Output the [x, y] coordinate of the center of the cell containing the given text.  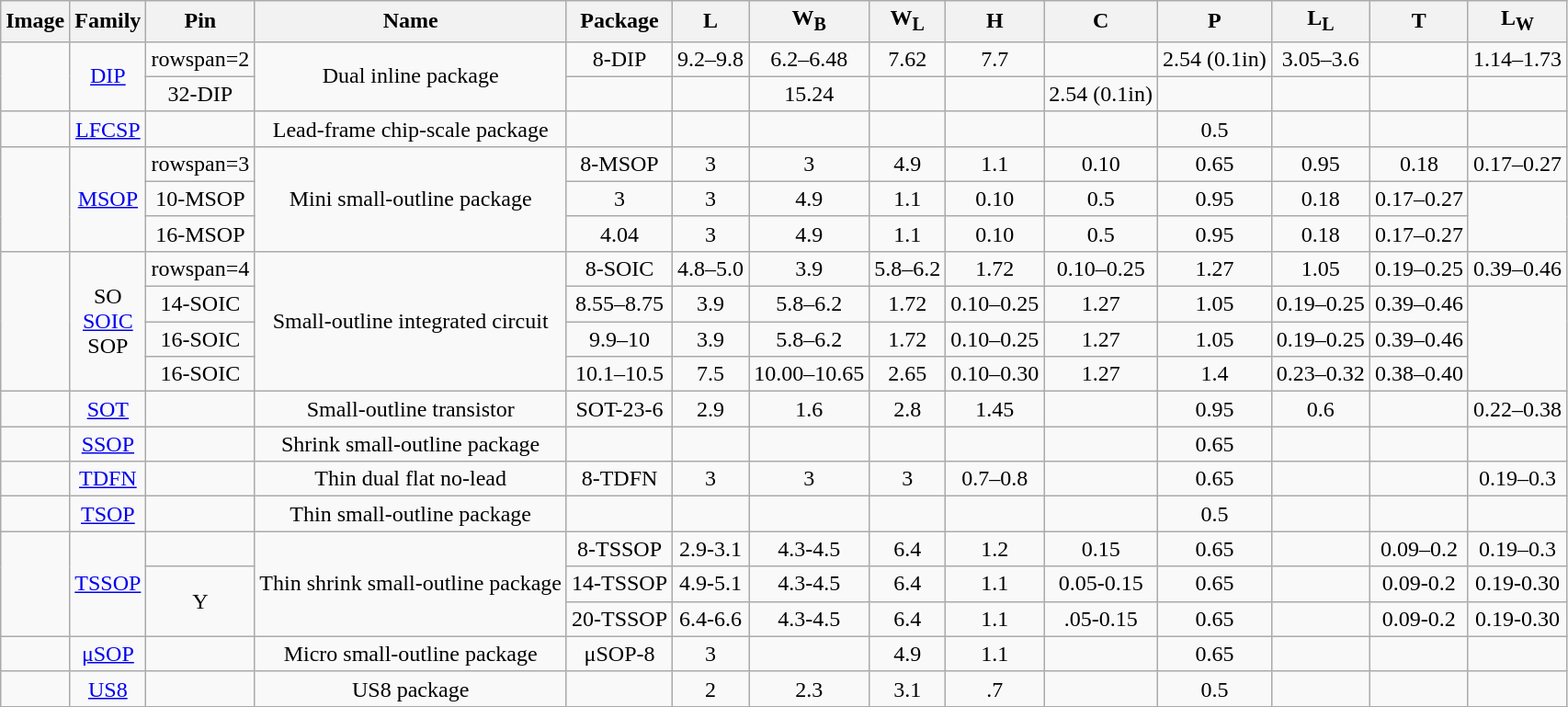
Y [200, 601]
2.3 [809, 689]
LW [1517, 21]
Image [35, 21]
SSOP [108, 444]
WL [908, 21]
WB [809, 21]
US8 [108, 689]
1.45 [994, 409]
0.05-0.15 [1101, 584]
15.24 [809, 94]
.7 [994, 689]
TSSOP [108, 584]
14-SOIC [200, 304]
2.9 [711, 409]
10.1–10.5 [619, 374]
4.8–5.0 [711, 268]
rowspan=4 [200, 268]
14-TSSOP [619, 584]
rowspan=2 [200, 59]
Thin shrink small-outline package [411, 584]
SOSOICSOP [108, 321]
8-SOIC [619, 268]
LFCSP [108, 129]
Family [108, 21]
.05-0.15 [1101, 619]
Dual inline package [411, 76]
Micro small-outline package [411, 654]
0.22–0.38 [1517, 409]
1.14–1.73 [1517, 59]
32-DIP [200, 94]
Thin dual flat no-lead [411, 479]
0.09–0.2 [1419, 549]
0.38–0.40 [1419, 374]
T [1419, 21]
Small-outline integrated circuit [411, 321]
Shrink small-outline package [411, 444]
4.04 [619, 234]
3.05–3.6 [1320, 59]
8.55–8.75 [619, 304]
10-MSOP [200, 199]
Pin [200, 21]
6.4-6.6 [711, 619]
1.4 [1215, 374]
DIP [108, 76]
P [1215, 21]
rowspan=3 [200, 164]
1.6 [809, 409]
4.9-5.1 [711, 584]
2.9-3.1 [711, 549]
0.7–0.8 [994, 479]
μSOP [108, 654]
MSOP [108, 199]
H [994, 21]
Package [619, 21]
Small-outline transistor [411, 409]
TSOP [108, 514]
L [711, 21]
2.65 [908, 374]
Name [411, 21]
20-TSSOP [619, 619]
US8 package [411, 689]
μSOP-8 [619, 654]
2.8 [908, 409]
7.7 [994, 59]
16-MSOP [200, 234]
Thin small-outline package [411, 514]
SOT [108, 409]
7.62 [908, 59]
0.23–0.32 [1320, 374]
8-TSSOP [619, 549]
0.6 [1320, 409]
8-TDFN [619, 479]
3.1 [908, 689]
9.2–9.8 [711, 59]
TDFN [108, 479]
8-MSOP [619, 164]
10.00–10.65 [809, 374]
1.2 [994, 549]
9.9–10 [619, 339]
Lead-frame chip-scale package [411, 129]
0.10–0.30 [994, 374]
Mini small-outline package [411, 199]
LL [1320, 21]
6.2–6.48 [809, 59]
7.5 [711, 374]
0.15 [1101, 549]
2 [711, 689]
SOT-23-6 [619, 409]
C [1101, 21]
8-DIP [619, 59]
